Detect which cell encompasses the target text, then output its [x, y] center coordinate. 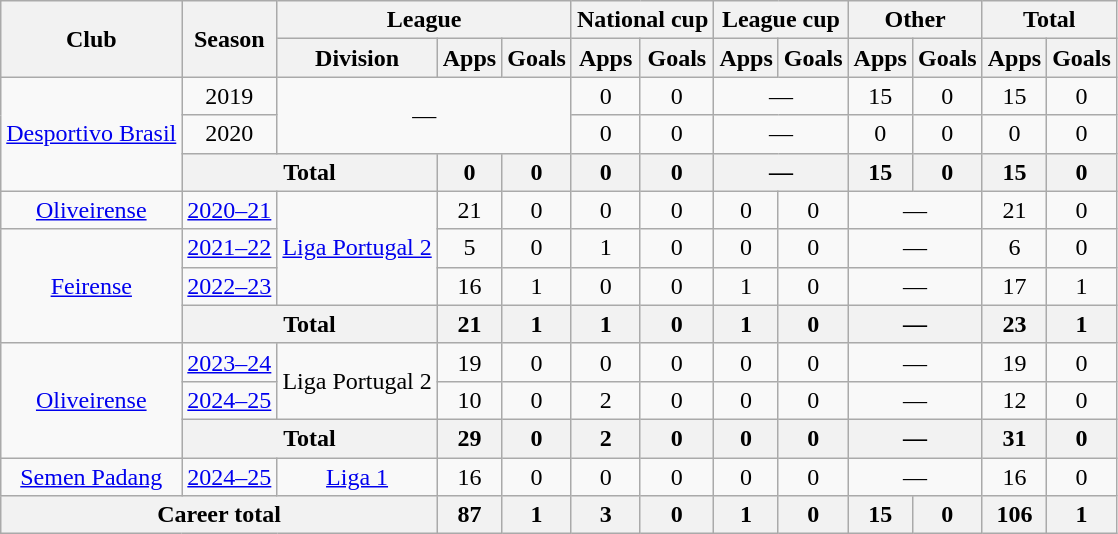
League [424, 20]
3 [605, 515]
2019 [230, 96]
League cup [781, 20]
Club [92, 39]
Liga 1 [357, 477]
2023–24 [230, 362]
Other [915, 20]
5 [469, 248]
12 [1014, 400]
6 [1014, 248]
Desportivo Brasil [92, 134]
Season [230, 39]
Career total [219, 515]
Semen Padang [92, 477]
Division [357, 58]
National cup [642, 20]
106 [1014, 515]
17 [1014, 286]
2020–21 [230, 210]
87 [469, 515]
2020 [230, 134]
10 [469, 400]
2022–23 [230, 286]
2021–22 [230, 248]
23 [1014, 324]
Feirense [92, 286]
31 [1014, 438]
29 [469, 438]
